Extract the (X, Y) coordinate from the center of the cell holding the provided text.  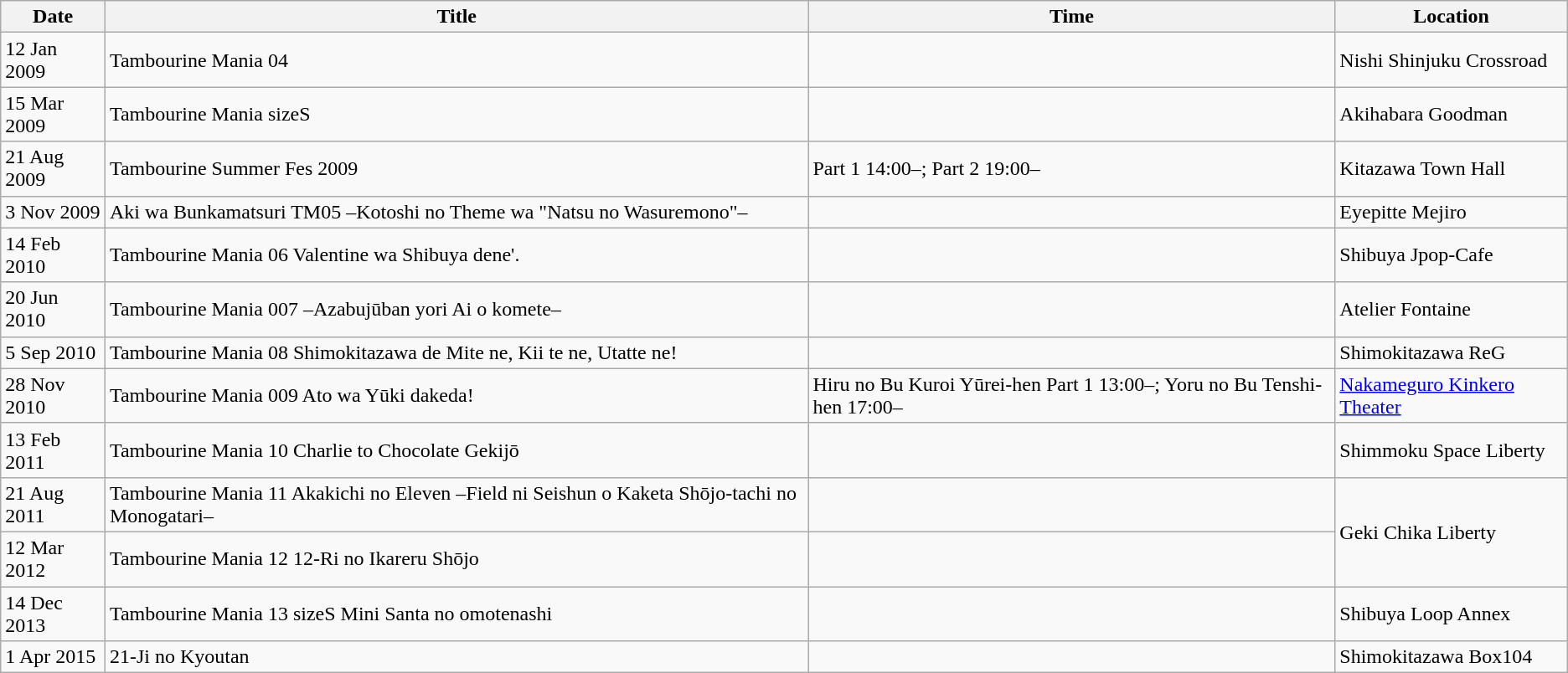
15 Mar 2009 (54, 114)
28 Nov 2010 (54, 395)
Shimokitazawa Box104 (1451, 657)
Shibuya Loop Annex (1451, 613)
Part 1 14:00–; Part 2 19:00– (1072, 169)
Title (456, 17)
12 Jan 2009 (54, 60)
Time (1072, 17)
Tambourine Mania sizeS (456, 114)
Tambourine Mania 06 Valentine wa Shibuya dene'. (456, 254)
5 Sep 2010 (54, 352)
Shibuya Jpop-Cafe (1451, 254)
Nakameguro Kinkero Theater (1451, 395)
Location (1451, 17)
1 Apr 2015 (54, 657)
Atelier Fontaine (1451, 310)
Shimokitazawa ReG (1451, 352)
Tambourine Mania 11 Akakichi no Eleven –Field ni Seishun o Kaketa Shōjo-tachi no Monogatari– (456, 504)
21 Aug 2011 (54, 504)
Tambourine Mania 04 (456, 60)
Nishi Shinjuku Crossroad (1451, 60)
Tambourine Mania 009 Ato wa Yūki dakeda! (456, 395)
13 Feb 2011 (54, 450)
21-Ji no Kyoutan (456, 657)
3 Nov 2009 (54, 212)
21 Aug 2009 (54, 169)
Shimmoku Space Liberty (1451, 450)
Geki Chika Liberty (1451, 532)
Akihabara Goodman (1451, 114)
Tambourine Mania 08 Shimokitazawa de Mite ne, Kii te ne, Utatte ne! (456, 352)
Hiru no Bu Kuroi Yūrei-hen Part 1 13:00–; Yoru no Bu Tenshi-hen 17:00– (1072, 395)
Date (54, 17)
Tambourine Mania 12 12-Ri no Ikareru Shōjo (456, 559)
14 Feb 2010 (54, 254)
Tambourine Mania 10 Charlie to Chocolate Gekijō (456, 450)
Tambourine Mania 13 sizeS Mini Santa no omotenashi (456, 613)
Tambourine Summer Fes 2009 (456, 169)
14 Dec 2013 (54, 613)
Aki wa Bunkamatsuri TM05 –Kotoshi no Theme wa "Natsu no Wasuremono"– (456, 212)
Tambourine Mania 007 –Azabujūban yori Ai o komete– (456, 310)
Eyepitte Mejiro (1451, 212)
12 Mar 2012 (54, 559)
20 Jun 2010 (54, 310)
Kitazawa Town Hall (1451, 169)
